Identify which cell holds the provided text, then report its (X, Y) central coordinate. 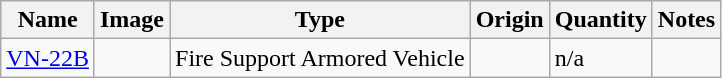
VN-22B (48, 58)
Origin (510, 20)
Fire Support Armored Vehicle (320, 58)
Name (48, 20)
Notes (686, 20)
n/a (600, 58)
Image (132, 20)
Type (320, 20)
Quantity (600, 20)
